Extract the [X, Y] coordinate from the center of the cell holding the provided text.  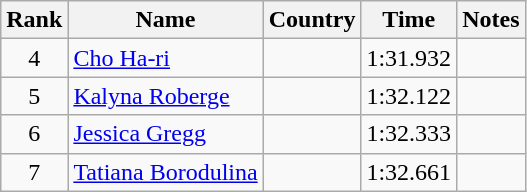
Name [166, 20]
Tatiana Borodulina [166, 172]
5 [34, 96]
1:32.122 [409, 96]
Time [409, 20]
1:31.932 [409, 58]
1:32.661 [409, 172]
6 [34, 134]
Kalyna Roberge [166, 96]
Rank [34, 20]
Jessica Gregg [166, 134]
4 [34, 58]
Cho Ha-ri [166, 58]
Notes [491, 20]
1:32.333 [409, 134]
7 [34, 172]
Country [312, 20]
